Detect which cell encompasses the target text, then output its (x, y) center coordinate. 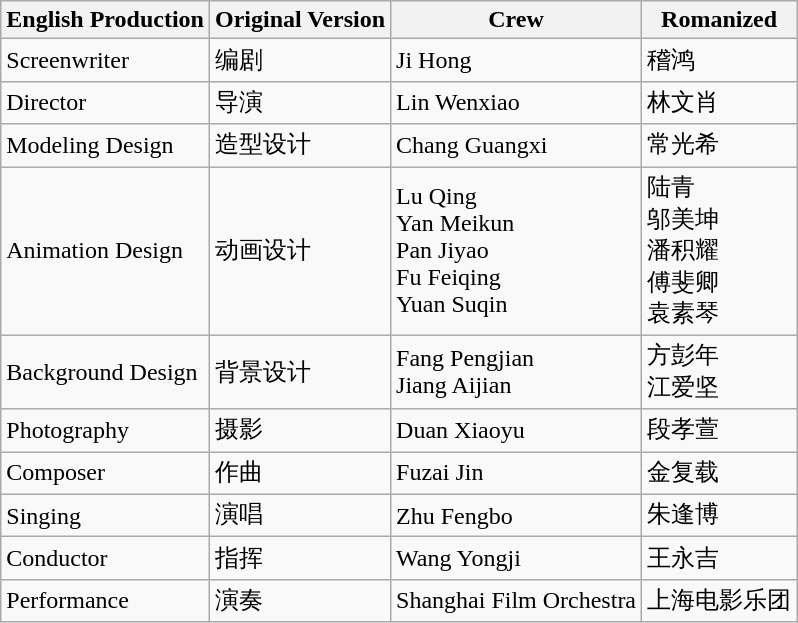
动画设计 (300, 250)
Zhu Fengbo (516, 516)
演唱 (300, 516)
Ji Hong (516, 60)
常光希 (720, 146)
Wang Yongji (516, 558)
Crew (516, 20)
王永吉 (720, 558)
演奏 (300, 600)
Conductor (106, 558)
Fang PengjianJiang Aijian (516, 372)
Performance (106, 600)
段孝萱 (720, 430)
金复载 (720, 474)
导演 (300, 102)
编剧 (300, 60)
Fuzai Jin (516, 474)
指挥 (300, 558)
稽鸿 (720, 60)
Original Version (300, 20)
Lu QingYan MeikunPan JiyaoFu FeiqingYuan Suqin (516, 250)
Lin Wenxiao (516, 102)
Duan Xiaoyu (516, 430)
林文肖 (720, 102)
Composer (106, 474)
Screenwriter (106, 60)
背景设计 (300, 372)
Animation Design (106, 250)
陆青邬美坤潘积耀傅斐卿袁素琴 (720, 250)
Chang Guangxi (516, 146)
Modeling Design (106, 146)
Photography (106, 430)
摄影 (300, 430)
朱逢博 (720, 516)
Romanized (720, 20)
上海电影乐团 (720, 600)
Shanghai Film Orchestra (516, 600)
造型设计 (300, 146)
Background Design (106, 372)
Director (106, 102)
English Production (106, 20)
作曲 (300, 474)
方彭年江爱坚 (720, 372)
Singing (106, 516)
